Provide the [x, y] coordinate of the cell's center where the given text is located.  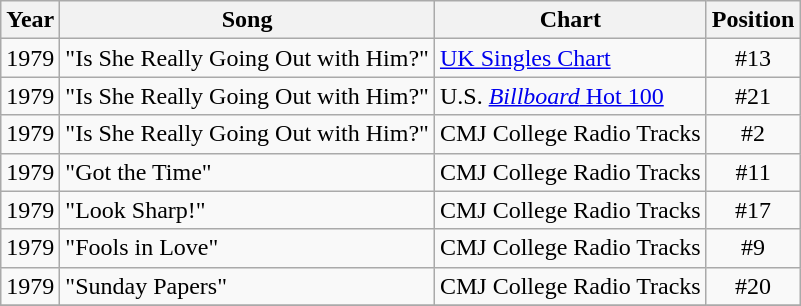
UK Singles Chart [570, 58]
"Look Sharp!" [248, 210]
#11 [753, 172]
#20 [753, 286]
#21 [753, 96]
#2 [753, 134]
Year [30, 20]
#13 [753, 58]
#17 [753, 210]
#9 [753, 248]
Position [753, 20]
Song [248, 20]
"Fools in Love" [248, 248]
Chart [570, 20]
U.S. Billboard Hot 100 [570, 96]
"Got the Time" [248, 172]
"Sunday Papers" [248, 286]
